Pinpoint the cell where the given text exists, returning its (x, y) midpoint coordinate. 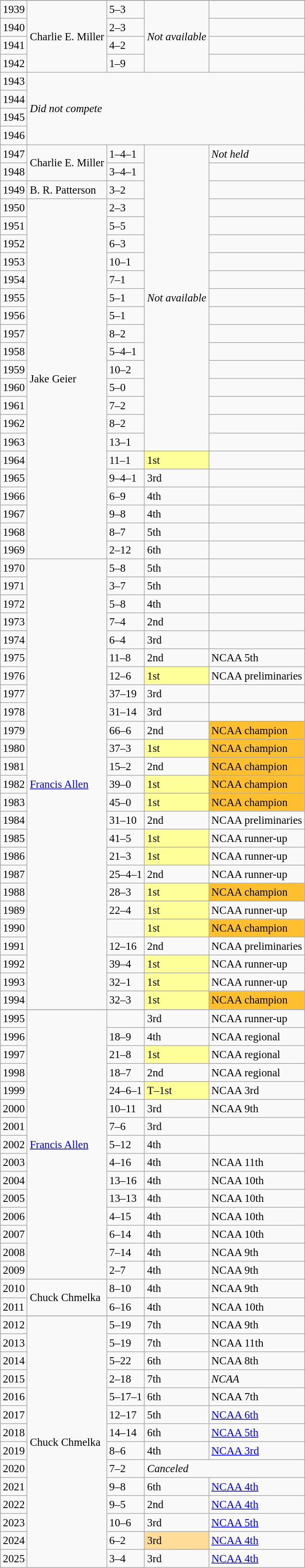
6–3 (126, 244)
2013 (14, 1343)
3–7 (126, 586)
1985 (14, 838)
1947 (14, 154)
2009 (14, 1270)
2011 (14, 1307)
1996 (14, 1037)
1994 (14, 1001)
18–7 (126, 1072)
NCAA (257, 1379)
7–1 (126, 280)
9–5 (126, 1505)
1950 (14, 208)
5–22 (126, 1360)
1986 (14, 856)
2017 (14, 1415)
1991 (14, 946)
5–5 (126, 226)
18–9 (126, 1037)
4–2 (126, 46)
1971 (14, 586)
1968 (14, 532)
1979 (14, 730)
2024 (14, 1541)
10–11 (126, 1108)
37–3 (126, 748)
1960 (14, 388)
2–12 (126, 550)
1992 (14, 964)
1976 (14, 676)
21–3 (126, 856)
31–10 (126, 820)
1944 (14, 100)
39–4 (126, 964)
1958 (14, 352)
1998 (14, 1072)
12–17 (126, 1415)
11–1 (126, 460)
1980 (14, 748)
1972 (14, 604)
5–0 (126, 388)
4–16 (126, 1163)
1967 (14, 514)
1939 (14, 10)
1982 (14, 784)
NCAA 6th (257, 1415)
1940 (14, 28)
2016 (14, 1397)
1964 (14, 460)
1965 (14, 478)
1993 (14, 982)
1–9 (126, 64)
Did not compete (166, 108)
2022 (14, 1505)
2–18 (126, 1379)
Jake Geier (67, 379)
25–4–1 (126, 874)
1962 (14, 424)
T–1st (176, 1091)
6–14 (126, 1234)
2000 (14, 1108)
45–0 (126, 802)
1959 (14, 370)
1956 (14, 316)
2020 (14, 1469)
2010 (14, 1289)
7–6 (126, 1127)
13–16 (126, 1181)
1997 (14, 1054)
9–4–1 (126, 478)
7–14 (126, 1253)
12–16 (126, 946)
22–4 (126, 911)
2023 (14, 1523)
6–4 (126, 640)
2001 (14, 1127)
1988 (14, 892)
66–6 (126, 730)
2006 (14, 1217)
13–1 (126, 442)
21–8 (126, 1054)
8–7 (126, 532)
1948 (14, 172)
5–3 (126, 10)
8–10 (126, 1289)
1949 (14, 190)
2012 (14, 1325)
2008 (14, 1253)
15–2 (126, 766)
32–1 (126, 982)
1983 (14, 802)
1963 (14, 442)
1952 (14, 244)
1969 (14, 550)
1978 (14, 712)
3–4 (126, 1559)
2021 (14, 1487)
39–0 (126, 784)
14–14 (126, 1433)
8–6 (126, 1451)
1990 (14, 928)
1955 (14, 298)
2002 (14, 1144)
2015 (14, 1379)
6–9 (126, 496)
1974 (14, 640)
1981 (14, 766)
5–12 (126, 1144)
1945 (14, 117)
1942 (14, 64)
11–8 (126, 658)
6–2 (126, 1541)
1951 (14, 226)
3–2 (126, 190)
28–3 (126, 892)
1941 (14, 46)
2014 (14, 1360)
2004 (14, 1181)
1943 (14, 81)
32–3 (126, 1001)
5–4–1 (126, 352)
6–16 (126, 1307)
37–19 (126, 694)
4–15 (126, 1217)
1970 (14, 568)
Canceled (224, 1469)
31–14 (126, 712)
2025 (14, 1559)
1987 (14, 874)
41–5 (126, 838)
2019 (14, 1451)
NCAA 8th (257, 1360)
13–13 (126, 1199)
1973 (14, 622)
NCAA 7th (257, 1397)
1946 (14, 136)
1954 (14, 280)
1984 (14, 820)
1957 (14, 334)
10–6 (126, 1523)
10–2 (126, 370)
2003 (14, 1163)
10–1 (126, 262)
2–7 (126, 1270)
1977 (14, 694)
1995 (14, 1018)
1999 (14, 1091)
3–4–1 (126, 172)
7–4 (126, 622)
2018 (14, 1433)
1953 (14, 262)
B. R. Patterson (67, 190)
2007 (14, 1234)
24–6–1 (126, 1091)
5–17–1 (126, 1397)
1975 (14, 658)
1966 (14, 496)
2005 (14, 1199)
1–4–1 (126, 154)
12–6 (126, 676)
1961 (14, 406)
Not held (257, 154)
1989 (14, 911)
